Return the [X, Y] coordinate for the center point of the cell that contains the specified text.  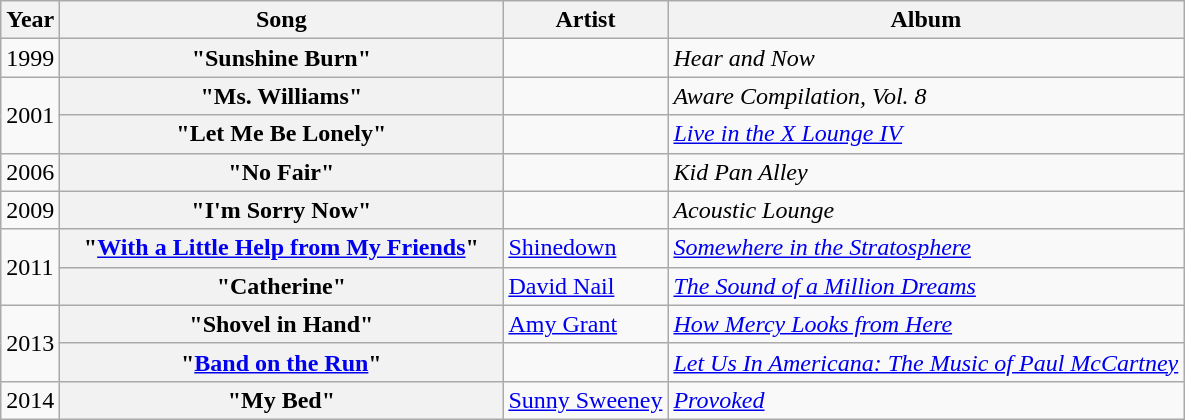
"Shovel in Hand" [282, 324]
2006 [30, 172]
"Let Me Be Lonely" [282, 134]
Acoustic Lounge [926, 210]
Sunny Sweeney [586, 400]
"Sunshine Burn" [282, 58]
Aware Compilation, Vol. 8 [926, 96]
Provoked [926, 400]
Live in the X Lounge IV [926, 134]
2001 [30, 115]
Artist [586, 20]
David Nail [586, 286]
"Ms. Williams" [282, 96]
1999 [30, 58]
2011 [30, 267]
Song [282, 20]
"No Fair" [282, 172]
Hear and Now [926, 58]
2009 [30, 210]
Amy Grant [586, 324]
"My Bed" [282, 400]
"I'm Sorry Now" [282, 210]
2013 [30, 343]
"With a Little Help from My Friends" [282, 248]
Year [30, 20]
"Catherine" [282, 286]
2014 [30, 400]
The Sound of a Million Dreams [926, 286]
Somewhere in the Stratosphere [926, 248]
Shinedown [586, 248]
Kid Pan Alley [926, 172]
How Mercy Looks from Here [926, 324]
Let Us In Americana: The Music of Paul McCartney [926, 362]
Album [926, 20]
"Band on the Run" [282, 362]
